From the cell containing the given text, extract its center point as [X, Y] coordinate. 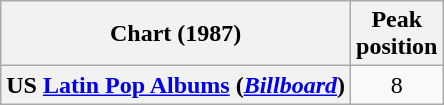
8 [397, 85]
Chart (1987) [176, 34]
Peakposition [397, 34]
US Latin Pop Albums (Billboard) [176, 85]
